Provide the [X, Y] coordinate of the cell's center where the given text is located.  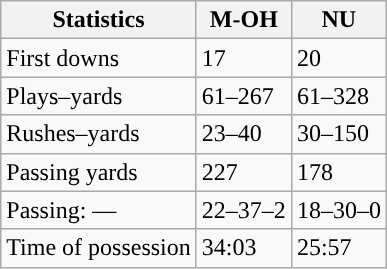
25:57 [338, 248]
First downs [99, 58]
30–150 [338, 134]
20 [338, 58]
34:03 [244, 248]
61–328 [338, 96]
Statistics [99, 20]
227 [244, 172]
178 [338, 172]
M-OH [244, 20]
61–267 [244, 96]
22–37–2 [244, 210]
Time of possession [99, 248]
Rushes–yards [99, 134]
Passing yards [99, 172]
NU [338, 20]
Plays–yards [99, 96]
23–40 [244, 134]
17 [244, 58]
Passing: –– [99, 210]
18–30–0 [338, 210]
